Locate the cell with the specified text and output its (x, y) center coordinate. 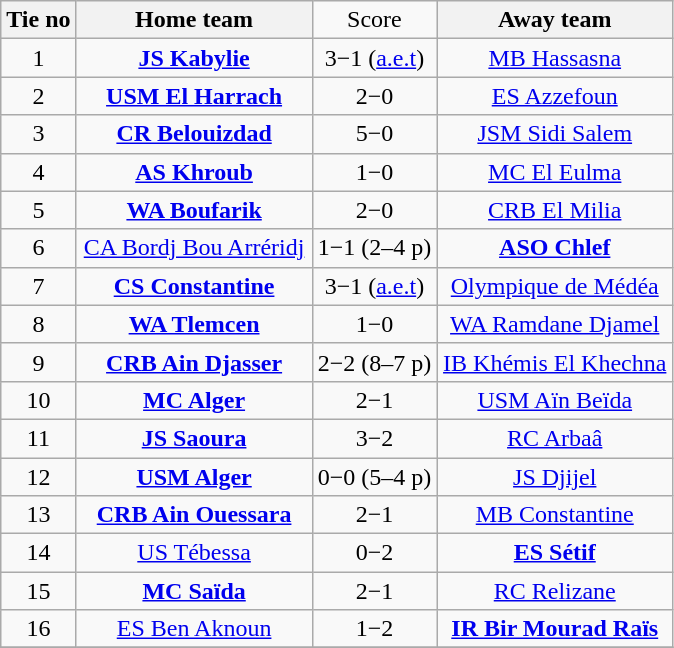
MC Alger (194, 400)
2−2 (8–7 p) (374, 362)
CA Bordj Bou Arréridj (194, 248)
IB Khémis El Khechna (555, 362)
AS Khroub (194, 172)
ES Azzefoun (555, 96)
JS Saoura (194, 438)
2 (38, 96)
16 (38, 629)
6 (38, 248)
MC Saïda (194, 591)
10 (38, 400)
WA Boufarik (194, 210)
ASO Chlef (555, 248)
RC Arbaâ (555, 438)
1 (38, 58)
1−1 (2–4 p) (374, 248)
9 (38, 362)
13 (38, 515)
4 (38, 172)
MB Constantine (555, 515)
Olympique de Médéa (555, 286)
0−0 (5–4 p) (374, 477)
CRB El Milia (555, 210)
MC El Eulma (555, 172)
Score (374, 20)
IR Bir Mourad Raïs (555, 629)
Tie no (38, 20)
MB Hassasna (555, 58)
JSM Sidi Salem (555, 134)
3−2 (374, 438)
RC Relizane (555, 591)
ES Ben Aknoun (194, 629)
USM Alger (194, 477)
CRB Ain Ouessara (194, 515)
USM Aïn Beïda (555, 400)
USM El Harrach (194, 96)
3 (38, 134)
JS Kabylie (194, 58)
CS Constantine (194, 286)
14 (38, 553)
ES Sétif (555, 553)
US Tébessa (194, 553)
5 (38, 210)
CRB Ain Djasser (194, 362)
12 (38, 477)
1−2 (374, 629)
5−0 (374, 134)
8 (38, 324)
11 (38, 438)
15 (38, 591)
WA Ramdane Djamel (555, 324)
Home team (194, 20)
JS Djijel (555, 477)
7 (38, 286)
WA Tlemcen (194, 324)
Away team (555, 20)
CR Belouizdad (194, 134)
0−2 (374, 553)
